Output the [X, Y] coordinate of the center of the cell containing the given text.  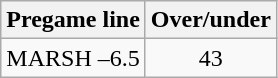
43 [210, 58]
MARSH –6.5 [74, 58]
Over/under [210, 20]
Pregame line [74, 20]
